Locate the cell with the specified text and output its [x, y] center coordinate. 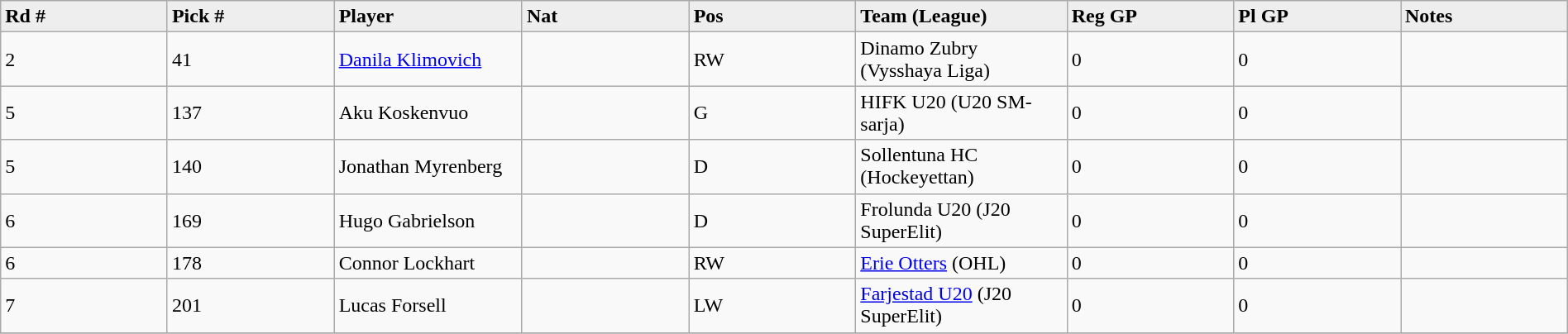
169 [251, 220]
Notes [1484, 17]
Farjestad U20 (J20 SuperElit) [961, 306]
Reg GP [1150, 17]
201 [251, 306]
140 [251, 167]
Aku Koskenvuo [428, 112]
Danila Klimovich [428, 60]
Connor Lockhart [428, 263]
Dinamo Zubry (Vysshaya Liga) [961, 60]
41 [251, 60]
Pos [772, 17]
Nat [605, 17]
Team (League) [961, 17]
Erie Otters (OHL) [961, 263]
2 [84, 60]
Jonathan Myrenberg [428, 167]
G [772, 112]
HIFK U20 (U20 SM-sarja) [961, 112]
Sollentuna HC (Hockeyettan) [961, 167]
178 [251, 263]
Lucas Forsell [428, 306]
Pick # [251, 17]
7 [84, 306]
Frolunda U20 (J20 SuperElit) [961, 220]
Rd # [84, 17]
Pl GP [1317, 17]
LW [772, 306]
Player [428, 17]
Hugo Gabrielson [428, 220]
137 [251, 112]
